Identify which cell holds the provided text, then report its (x, y) central coordinate. 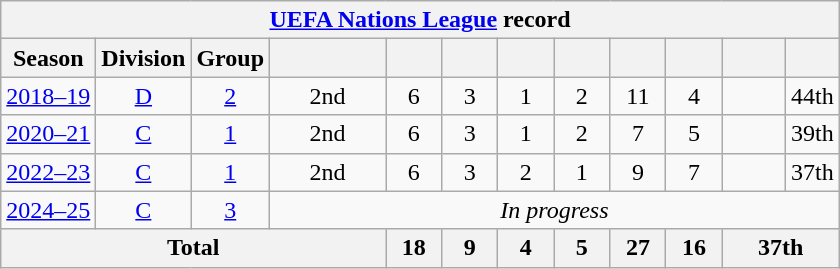
Total (194, 248)
18 (414, 248)
Division (144, 58)
2024–25 (48, 210)
11 (638, 96)
UEFA Nations League record (420, 20)
Group (230, 58)
In progress (555, 210)
2022–23 (48, 172)
2018–19 (48, 96)
16 (694, 248)
D (144, 96)
Season (48, 58)
2020–21 (48, 134)
27 (638, 248)
39th (813, 134)
44th (813, 96)
